Detect which cell encompasses the target text, then output its (x, y) center coordinate. 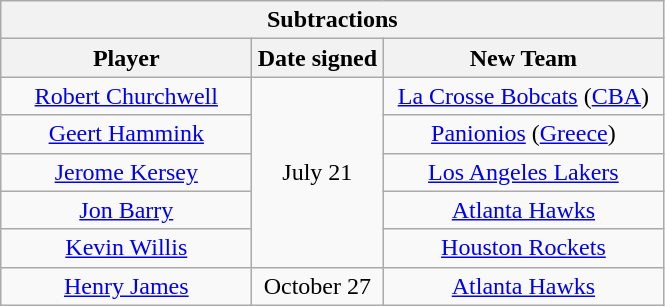
Houston Rockets (524, 248)
Date signed (318, 58)
Kevin Willis (126, 248)
Los Angeles Lakers (524, 172)
Geert Hammink (126, 134)
Robert Churchwell (126, 96)
La Crosse Bobcats (CBA) (524, 96)
Henry James (126, 286)
October 27 (318, 286)
New Team (524, 58)
Player (126, 58)
Jon Barry (126, 210)
Panionios (Greece) (524, 134)
Jerome Kersey (126, 172)
Subtractions (332, 20)
July 21 (318, 172)
